Scan for the cell matching the given text and deliver its (x, y) coordinate at center. 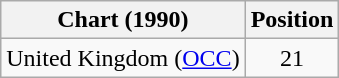
Chart (1990) (123, 20)
21 (292, 58)
United Kingdom (OCC) (123, 58)
Position (292, 20)
